Extract the (x, y) coordinate from the center of the cell holding the provided text.  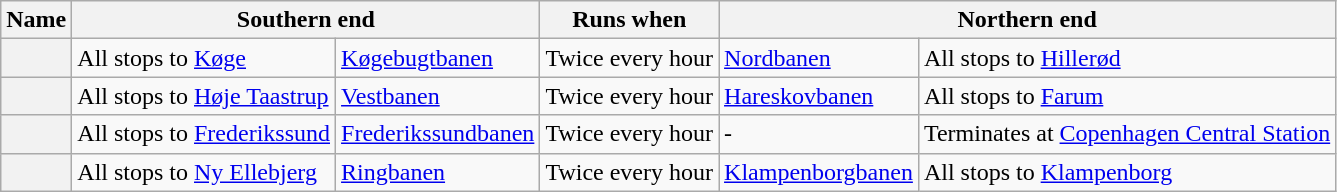
Northern end (1028, 20)
Nordbanen (819, 58)
All stops to Ny Ellebjerg (204, 172)
Frederikssundbanen (438, 134)
Ringbanen (438, 172)
Klampenborgbanen (819, 172)
Vestbanen (438, 96)
- (819, 134)
All stops to Høje Taastrup (204, 96)
All stops to Frederikssund (204, 134)
Name (36, 20)
Hareskovbanen (819, 96)
All stops to Klampenborg (1126, 172)
Køgebugtbanen (438, 58)
All stops to Hillerød (1126, 58)
Runs when (630, 20)
Terminates at Copenhagen Central Station (1126, 134)
All stops to Køge (204, 58)
All stops to Farum (1126, 96)
Southern end (306, 20)
